Locate the cell with the specified text and output its [X, Y] center coordinate. 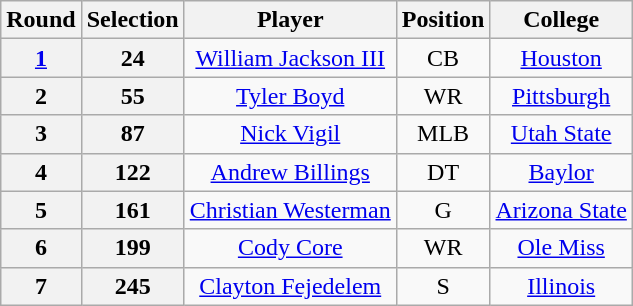
6 [41, 248]
Tyler Boyd [290, 96]
G [443, 210]
2 [41, 96]
Illinois [561, 286]
161 [132, 210]
Houston [561, 58]
Position [443, 20]
1 [41, 58]
Cody Core [290, 248]
5 [41, 210]
DT [443, 172]
4 [41, 172]
Arizona State [561, 210]
Round [41, 20]
Pittsburgh [561, 96]
199 [132, 248]
CB [443, 58]
College [561, 20]
Christian Westerman [290, 210]
S [443, 286]
Clayton Fejedelem [290, 286]
Player [290, 20]
122 [132, 172]
55 [132, 96]
3 [41, 134]
Nick Vigil [290, 134]
245 [132, 286]
Utah State [561, 134]
7 [41, 286]
Andrew Billings [290, 172]
87 [132, 134]
24 [132, 58]
William Jackson III [290, 58]
Baylor [561, 172]
Ole Miss [561, 248]
MLB [443, 134]
Selection [132, 20]
